Identify which cell holds the provided text, then report its [X, Y] central coordinate. 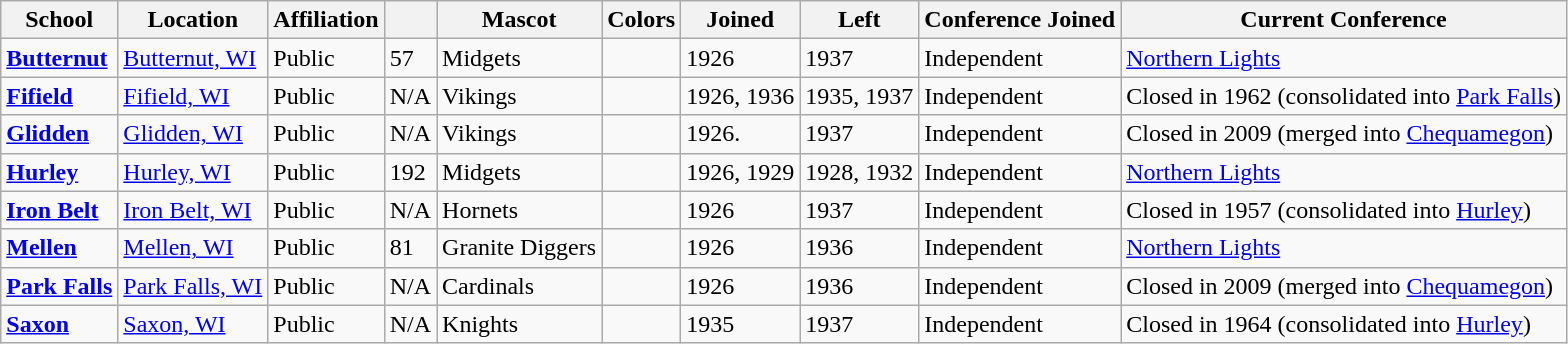
Saxon, WI [193, 324]
Mellen [60, 248]
Park Falls, WI [193, 286]
Mascot [520, 20]
Hurley, WI [193, 172]
Colors [642, 20]
Knights [520, 324]
Left [860, 20]
Iron Belt, WI [193, 210]
Butternut, WI [193, 58]
1928, 1932 [860, 172]
Hornets [520, 210]
Cardinals [520, 286]
81 [410, 248]
Closed in 1957 (consolidated into Hurley) [1344, 210]
Joined [740, 20]
57 [410, 58]
Location [193, 20]
Current Conference [1344, 20]
Iron Belt [60, 210]
Butternut [60, 58]
Closed in 1964 (consolidated into Hurley) [1344, 324]
1926. [740, 134]
1926, 1936 [740, 96]
Affiliation [326, 20]
Mellen, WI [193, 248]
School [60, 20]
1935, 1937 [860, 96]
1926, 1929 [740, 172]
Fifield [60, 96]
1935 [740, 324]
Hurley [60, 172]
Granite Diggers [520, 248]
Glidden [60, 134]
Saxon [60, 324]
192 [410, 172]
Park Falls [60, 286]
Conference Joined [1020, 20]
Glidden, WI [193, 134]
Fifield, WI [193, 96]
Closed in 1962 (consolidated into Park Falls) [1344, 96]
